Search for the cell housing the specified text and yield its (X, Y) center coordinate. 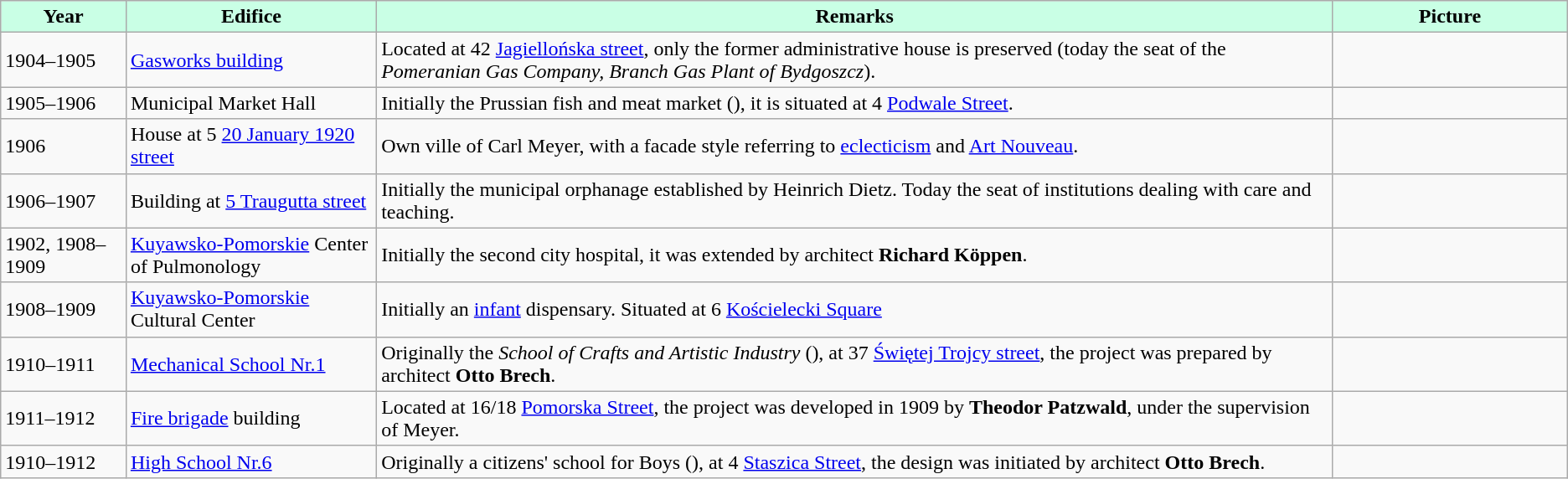
Remarks (854, 17)
1911–1912 (64, 419)
Kuyawsko-Pomorskie Center of Pulmonology (251, 255)
1906 (64, 146)
1908–1909 (64, 310)
High School Nr.6 (251, 461)
Picture (1451, 17)
Gasworks building (251, 60)
Kuyawsko-Pomorskie Cultural Center (251, 310)
Fire brigade building (251, 419)
Initially an infant dispensary. Situated at 6 Kościelecki Square (854, 310)
Edifice (251, 17)
1910–1911 (64, 363)
1904–1905 (64, 60)
Building at 5 Traugutta street (251, 201)
House at 5 20 January 1920 street (251, 146)
Initially the municipal orphanage established by Heinrich Dietz. Today the seat of institutions dealing with care and teaching. (854, 201)
Mechanical School Nr.1 (251, 363)
1905–1906 (64, 103)
Year (64, 17)
Own ville of Carl Meyer, with a facade style referring to eclecticism and Art Nouveau. (854, 146)
1906–1907 (64, 201)
Initially the second city hospital, it was extended by architect Richard Köppen. (854, 255)
1902, 1908–1909 (64, 255)
Initially the Prussian fish and meat market (), it is situated at 4 Podwale Street. (854, 103)
Located at 16/18 Pomorska Street, the project was developed in 1909 by Theodor Patzwald, under the supervision of Meyer. (854, 419)
Originally a citizens' school for Boys (), at 4 Staszica Street, the design was initiated by architect Otto Brech. (854, 461)
1910–1912 (64, 461)
Originally the School of Crafts and Artistic Industry (), at 37 Świętej Trojcy street, the project was prepared by architect Otto Brech. (854, 363)
Municipal Market Hall (251, 103)
